Identify which cell holds the provided text, then report its [X, Y] central coordinate. 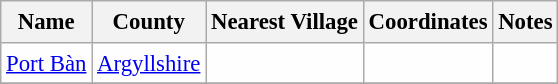
Coordinates [428, 22]
Argyllshire [149, 62]
County [149, 22]
Port Bàn [46, 62]
Name [46, 22]
Nearest Village [285, 22]
Notes [526, 22]
